Locate the cell with the specified text and output its [x, y] center coordinate. 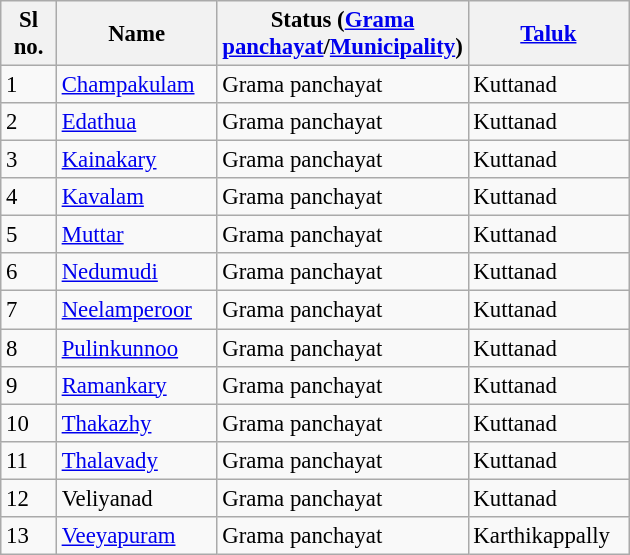
Pulinkunnoo [136, 348]
6 [29, 273]
Veliyanad [136, 498]
4 [29, 197]
Sl no. [29, 34]
11 [29, 460]
9 [29, 385]
1 [29, 85]
7 [29, 310]
10 [29, 423]
Kavalam [136, 197]
3 [29, 160]
Nedumudi [136, 273]
Champakulam [136, 85]
Karthikappally [548, 536]
Kainakary [136, 160]
2 [29, 122]
12 [29, 498]
8 [29, 348]
Name [136, 34]
5 [29, 235]
Status (Grama panchayat/Municipality) [342, 34]
Veeyapuram [136, 536]
Neelamperoor [136, 310]
Thalavady [136, 460]
13 [29, 536]
Taluk [548, 34]
Ramankary [136, 385]
Muttar [136, 235]
Edathua [136, 122]
Thakazhy [136, 423]
